Detect which cell encompasses the target text, then output its [x, y] center coordinate. 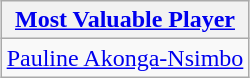
Pauline Akonga-Nsimbo [125, 58]
Most Valuable Player [125, 20]
